Extract the (X, Y) coordinate from the center of the cell holding the provided text.  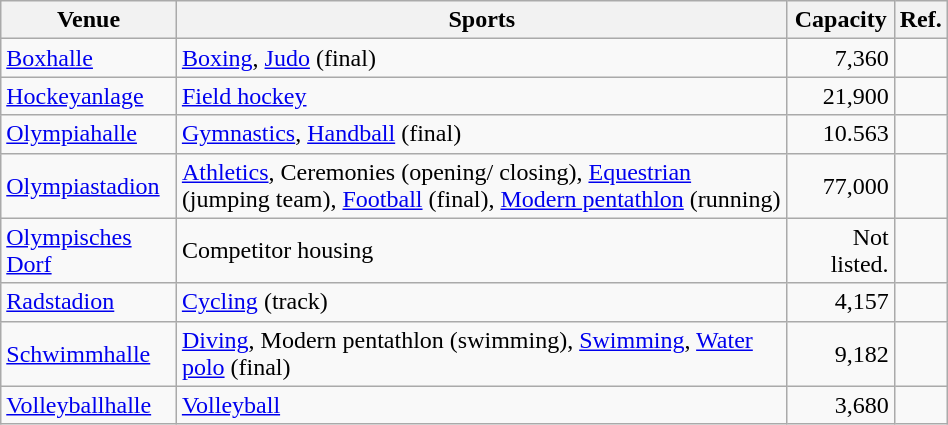
Olympiahalle (89, 134)
9,182 (840, 354)
Cycling (track) (482, 302)
Ref. (920, 20)
Venue (89, 20)
Competitor housing (482, 250)
Schwimmhalle (89, 354)
Hockeyanlage (89, 96)
Boxhalle (89, 58)
Gymnastics, Handball (final) (482, 134)
10.563 (840, 134)
Olympiastadion (89, 186)
Volleyball (482, 405)
Not listed. (840, 250)
3,680 (840, 405)
21,900 (840, 96)
Radstadion (89, 302)
Volleyballhalle (89, 405)
7,360 (840, 58)
Diving, Modern pentathlon (swimming), Swimming, Water polo (final) (482, 354)
Boxing, Judo (final) (482, 58)
Olympisches Dorf (89, 250)
Athletics, Ceremonies (opening/ closing), Equestrian (jumping team), Football (final), Modern pentathlon (running) (482, 186)
4,157 (840, 302)
Capacity (840, 20)
Field hockey (482, 96)
Sports (482, 20)
77,000 (840, 186)
